Return [x, y] of the center of cell containing provided text 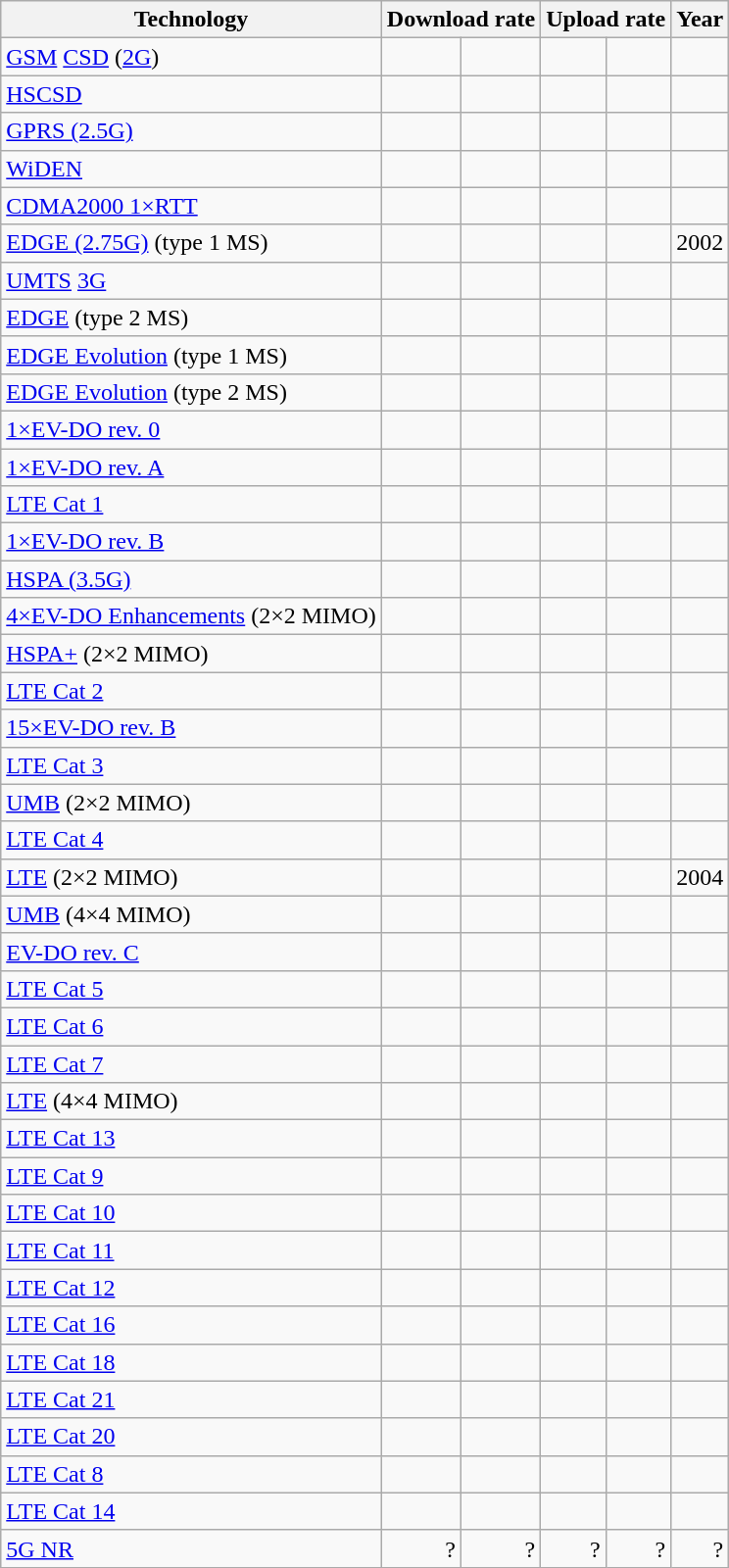
LTE Cat 6 [192, 1026]
1×EV-DO rev. 0 [192, 429]
LTE Cat 8 [192, 1474]
5G NR [192, 1548]
Download rate [461, 20]
LTE Cat 12 [192, 1288]
LTE Cat 4 [192, 840]
15×EV-DO rev. B [192, 728]
EDGE Evolution (type 1 MS) [192, 355]
LTE Cat 2 [192, 691]
CDMA2000 1×RTT [192, 206]
1×EV-DO rev. A [192, 467]
LTE Cat 13 [192, 1139]
1×EV-DO rev. B [192, 542]
LTE Cat 1 [192, 505]
LTE (4×4 MIMO) [192, 1102]
LTE Cat 5 [192, 989]
HSCSD [192, 94]
2002 [700, 243]
EV-DO rev. C [192, 952]
LTE (2×2 MIMO) [192, 877]
LTE Cat 20 [192, 1437]
Technology [192, 20]
EDGE (2.75G) (type 1 MS) [192, 243]
WiDEN [192, 169]
LTE Cat 11 [192, 1250]
GSM CSD (2G) [192, 57]
HSPA+ (2×2 MIMO) [192, 654]
UMB (2×2 MIMO) [192, 803]
LTE Cat 3 [192, 765]
HSPA (3.5G) [192, 579]
LTE Cat 21 [192, 1399]
GPRS (2.5G) [192, 131]
LTE Cat 9 [192, 1176]
2004 [700, 877]
EDGE (type 2 MS) [192, 318]
LTE Cat 14 [192, 1511]
Year [700, 20]
LTE Cat 7 [192, 1063]
4×EV-DO Enhancements (2×2 MIMO) [192, 616]
UMTS 3G [192, 280]
LTE Cat 18 [192, 1362]
Upload rate [606, 20]
UMB (4×4 MIMO) [192, 914]
LTE Cat 16 [192, 1325]
LTE Cat 10 [192, 1213]
EDGE Evolution (type 2 MS) [192, 392]
